Extract the (X, Y) coordinate from the center of the cell holding the provided text.  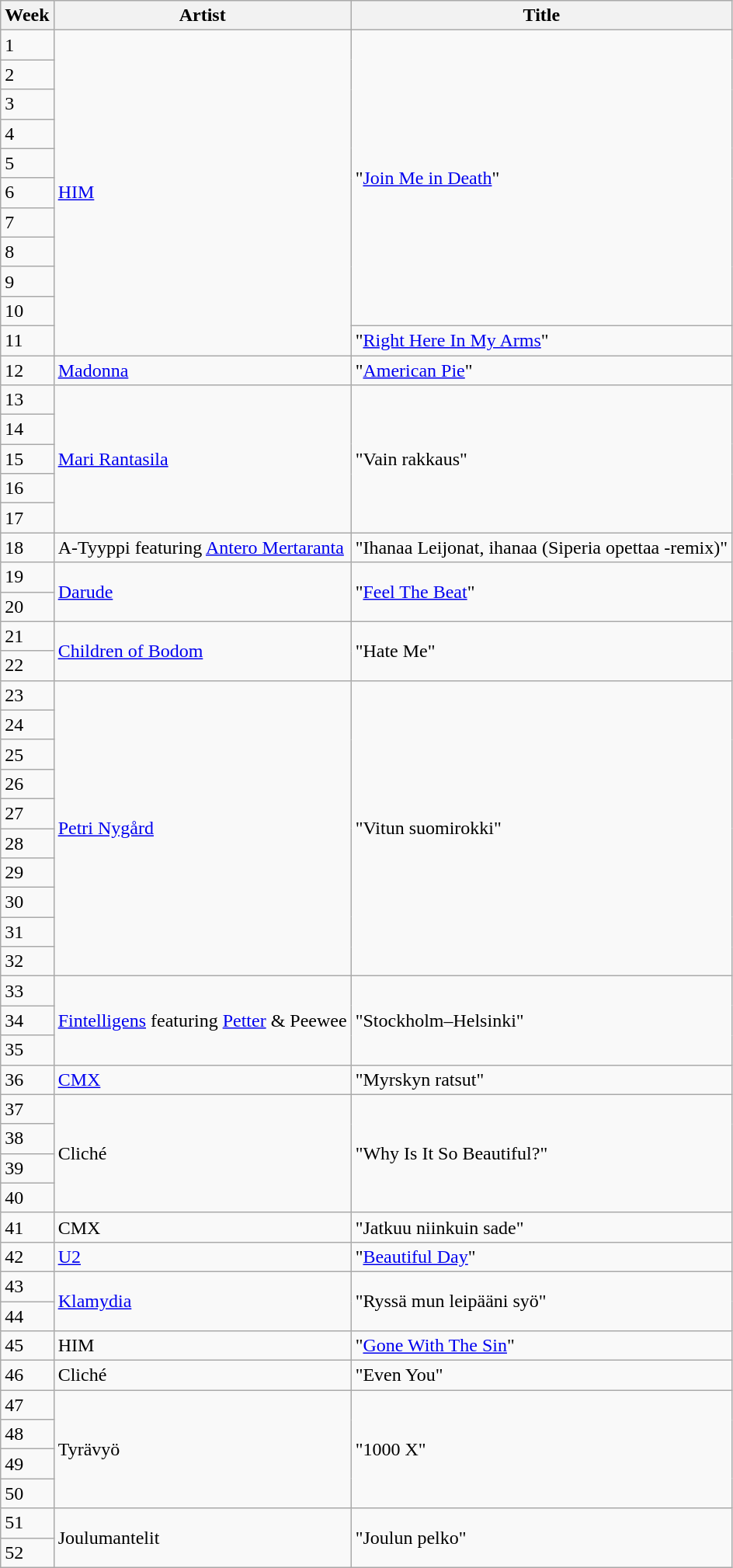
27 (27, 813)
"Ihanaa Leijonat, ihanaa (Siperia opettaa -remix)" (541, 548)
51 (27, 1523)
Artist (202, 16)
8 (27, 252)
"Even You" (541, 1375)
18 (27, 548)
Tyrävyö (202, 1449)
35 (27, 1050)
19 (27, 577)
15 (27, 459)
38 (27, 1139)
12 (27, 370)
"Stockholm–Helsinki" (541, 1020)
17 (27, 518)
"Ryssä mun leipääni syö" (541, 1301)
"Hate Me" (541, 651)
Petri Nygård (202, 828)
U2 (202, 1257)
39 (27, 1168)
30 (27, 902)
"1000 X" (541, 1449)
45 (27, 1346)
33 (27, 991)
7 (27, 222)
29 (27, 873)
49 (27, 1464)
32 (27, 961)
"Vain rakkaus" (541, 459)
44 (27, 1316)
1 (27, 45)
A-Tyyppi featuring Antero Mertaranta (202, 548)
Children of Bodom (202, 651)
42 (27, 1257)
41 (27, 1227)
Fintelligens featuring Petter & Peewee (202, 1020)
Mari Rantasila (202, 459)
"Right Here In My Arms" (541, 340)
"Vitun suomirokki" (541, 828)
2 (27, 75)
"Why Is It So Beautiful?" (541, 1153)
11 (27, 340)
16 (27, 488)
47 (27, 1405)
26 (27, 784)
20 (27, 607)
Joulumantelit (202, 1538)
24 (27, 725)
40 (27, 1198)
36 (27, 1080)
6 (27, 193)
31 (27, 932)
"Beautiful Day" (541, 1257)
22 (27, 666)
"Jatkuu niinkuin sade" (541, 1227)
14 (27, 429)
"Feel The Beat" (541, 592)
"Join Me in Death" (541, 179)
Madonna (202, 370)
13 (27, 400)
9 (27, 281)
25 (27, 754)
37 (27, 1109)
5 (27, 163)
Week (27, 16)
4 (27, 134)
"American Pie" (541, 370)
28 (27, 843)
10 (27, 311)
52 (27, 1552)
"Joulun pelko" (541, 1538)
50 (27, 1493)
46 (27, 1375)
"Gone With The Sin" (541, 1346)
Title (541, 16)
Klamydia (202, 1301)
3 (27, 104)
48 (27, 1434)
"Myrskyn ratsut" (541, 1080)
43 (27, 1286)
23 (27, 695)
34 (27, 1020)
Darude (202, 592)
21 (27, 636)
